Find where the given text appears and provide that cell's center as (x, y) coordinate. 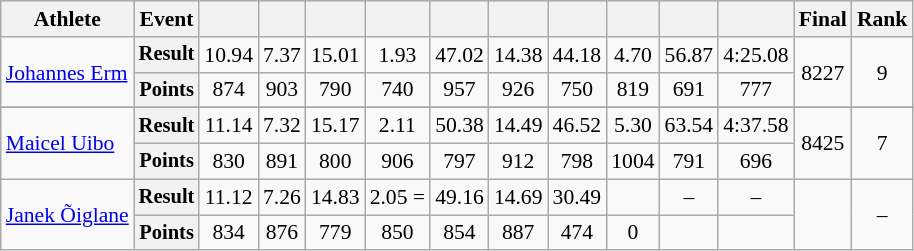
10.94 (228, 55)
750 (578, 90)
8425 (823, 144)
49.16 (460, 197)
691 (690, 90)
Janek Õiglane (68, 214)
7 (882, 144)
834 (228, 233)
30.49 (578, 197)
14.49 (518, 126)
46.52 (578, 126)
474 (578, 233)
891 (282, 162)
15.17 (336, 126)
903 (282, 90)
797 (460, 162)
850 (398, 233)
63.54 (690, 126)
791 (690, 162)
14.69 (518, 197)
Johannes Erm (68, 72)
11.12 (228, 197)
8227 (823, 72)
Maicel Uibo (68, 144)
50.38 (460, 126)
887 (518, 233)
874 (228, 90)
790 (336, 90)
11.14 (228, 126)
14.38 (518, 55)
44.18 (578, 55)
4:25.08 (756, 55)
876 (282, 233)
926 (518, 90)
2.11 (398, 126)
15.01 (336, 55)
2.05 = (398, 197)
5.30 (632, 126)
830 (228, 162)
14.83 (336, 197)
9 (882, 72)
912 (518, 162)
800 (336, 162)
740 (398, 90)
7.32 (282, 126)
854 (460, 233)
819 (632, 90)
7.26 (282, 197)
4:37.58 (756, 126)
Final (823, 19)
906 (398, 162)
957 (460, 90)
777 (756, 90)
1004 (632, 162)
779 (336, 233)
56.87 (690, 55)
7.37 (282, 55)
Athlete (68, 19)
0 (632, 233)
1.93 (398, 55)
4.70 (632, 55)
Rank (882, 19)
47.02 (460, 55)
696 (756, 162)
798 (578, 162)
Event (167, 19)
